Determine the (x, y) coordinate at the center of the cell enclosing the given text.  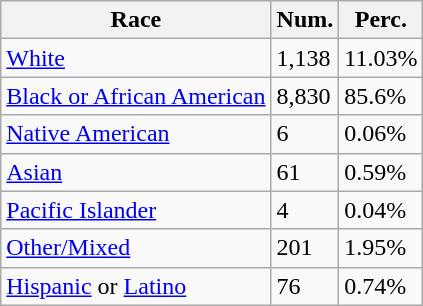
White (136, 58)
0.04% (381, 210)
8,830 (305, 96)
Num. (305, 20)
61 (305, 172)
11.03% (381, 58)
4 (305, 210)
Other/Mixed (136, 248)
1,138 (305, 58)
0.74% (381, 286)
Native American (136, 134)
Pacific Islander (136, 210)
201 (305, 248)
Black or African American (136, 96)
Race (136, 20)
0.06% (381, 134)
0.59% (381, 172)
85.6% (381, 96)
6 (305, 134)
76 (305, 286)
Hispanic or Latino (136, 286)
Asian (136, 172)
Perc. (381, 20)
1.95% (381, 248)
